Identify which cell holds the provided text, then report its (x, y) central coordinate. 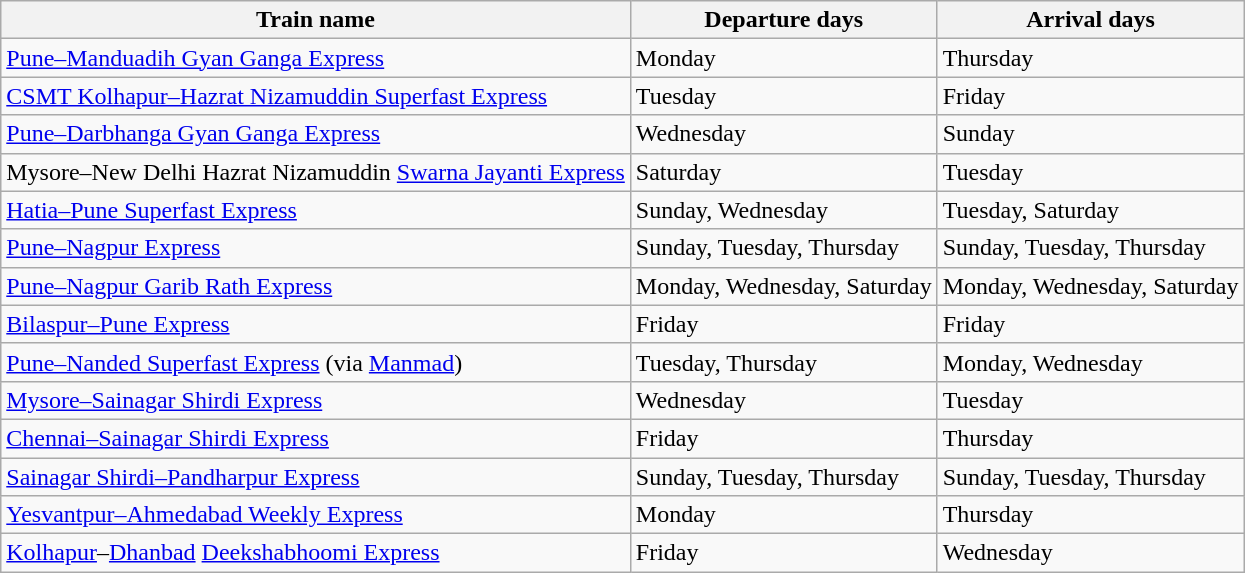
Tuesday, Saturday (1090, 210)
Bilaspur–Pune Express (316, 324)
Pune–Nagpur Express (316, 248)
Sunday, Wednesday (784, 210)
Train name (316, 20)
Arrival days (1090, 20)
Kolhapur–Dhanbad Deekshabhoomi Express (316, 553)
Sainagar Shirdi–Pandharpur Express (316, 477)
Yesvantpur–Ahmedabad Weekly Express (316, 515)
Pune–Manduadih Gyan Ganga Express (316, 58)
Monday, Wednesday (1090, 362)
Pune–Darbhanga Gyan Ganga Express (316, 134)
Hatia–Pune Superfast Express (316, 210)
Pune–Nanded Superfast Express (via Manmad) (316, 362)
CSMT Kolhapur–Hazrat Nizamuddin Superfast Express (316, 96)
Tuesday, Thursday (784, 362)
Departure days (784, 20)
Mysore–Sainagar Shirdi Express (316, 400)
Sunday (1090, 134)
Chennai–Sainagar Shirdi Express (316, 438)
Pune–Nagpur Garib Rath Express (316, 286)
Mysore–New Delhi Hazrat Nizamuddin Swarna Jayanti Express (316, 172)
Saturday (784, 172)
